Detect which cell encompasses the target text, then output its [x, y] center coordinate. 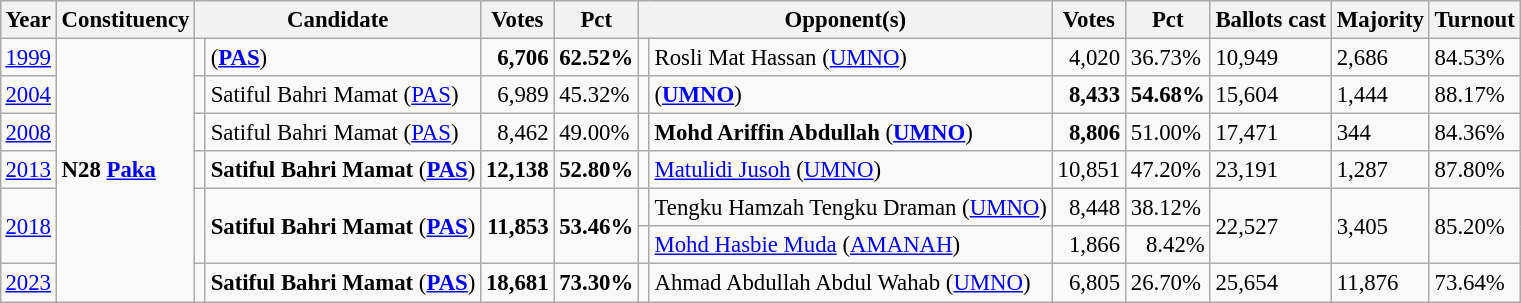
2023 [28, 283]
1,866 [1088, 245]
Mohd Hasbie Muda (AMANAH) [850, 245]
Mohd Ariffin Abdullah (UMNO) [850, 133]
49.00% [596, 133]
54.68% [1168, 95]
22,527 [1270, 226]
8.42% [1168, 245]
1999 [28, 57]
Tengku Hamzah Tengku Draman (UMNO) [850, 208]
344 [1380, 133]
Candidate [338, 20]
8,433 [1088, 95]
8,448 [1088, 208]
6,805 [1088, 283]
(PAS) [342, 57]
85.20% [1474, 226]
25,654 [1270, 283]
62.52% [596, 57]
Matulidi Jusoh (UMNO) [850, 170]
N28 Paka [125, 170]
45.32% [596, 95]
Constituency [125, 20]
53.46% [596, 226]
4,020 [1088, 57]
52.80% [596, 170]
73.64% [1474, 283]
17,471 [1270, 133]
Rosli Mat Hassan (UMNO) [850, 57]
15,604 [1270, 95]
84.53% [1474, 57]
36.73% [1168, 57]
11,876 [1380, 283]
Year [28, 20]
38.12% [1168, 208]
84.36% [1474, 133]
Ballots cast [1270, 20]
Turnout [1474, 20]
3,405 [1380, 226]
18,681 [518, 283]
1,287 [1380, 170]
6,706 [518, 57]
11,853 [518, 226]
10,949 [1270, 57]
47.20% [1168, 170]
2013 [28, 170]
12,138 [518, 170]
51.00% [1168, 133]
88.17% [1474, 95]
1,444 [1380, 95]
2018 [28, 226]
73.30% [596, 283]
Majority [1380, 20]
Opponent(s) [846, 20]
87.80% [1474, 170]
2008 [28, 133]
2004 [28, 95]
10,851 [1088, 170]
8,806 [1088, 133]
26.70% [1168, 283]
23,191 [1270, 170]
8,462 [518, 133]
2,686 [1380, 57]
Ahmad Abdullah Abdul Wahab (UMNO) [850, 283]
6,989 [518, 95]
(UMNO) [850, 95]
